Identify which cell holds the provided text, then report its [X, Y] central coordinate. 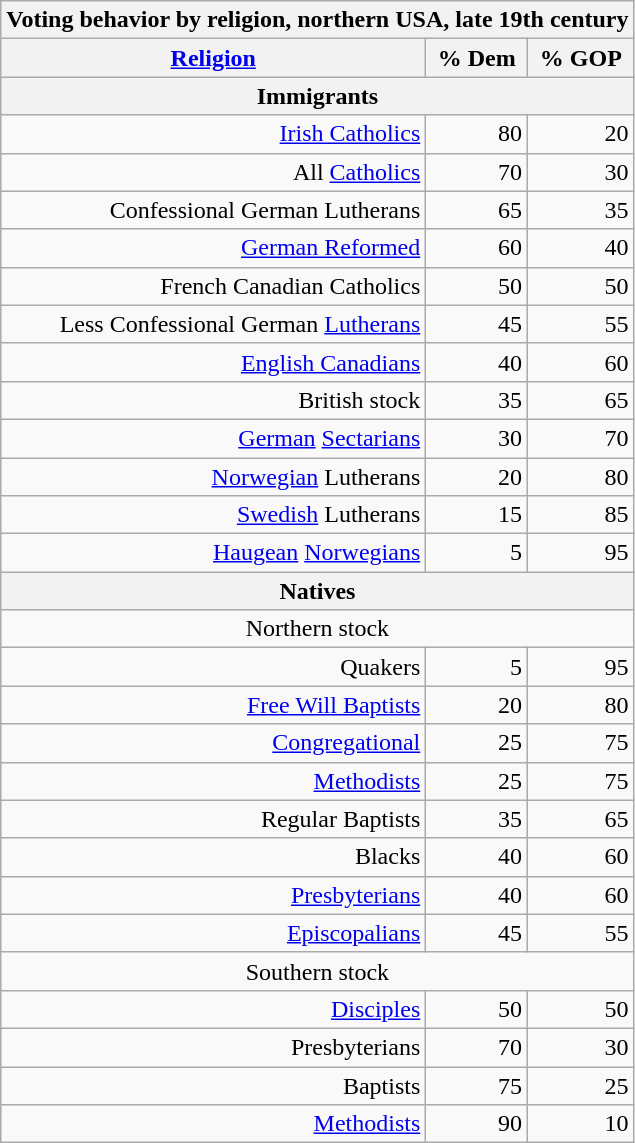
Southern stock [318, 971]
Haugean Norwegians [214, 553]
Congregational [214, 743]
Northern stock [318, 629]
Less Confessional German Lutherans [214, 324]
Blacks [214, 857]
Irish Catholics [214, 134]
Free Will Baptists [214, 705]
Natives [318, 591]
Religion [214, 58]
Swedish Lutherans [214, 515]
Disciples [214, 1009]
Baptists [214, 1085]
Quakers [214, 667]
English Canadians [214, 362]
Voting behavior by religion, northern USA, late 19th century [318, 20]
All Catholics [214, 172]
% GOP [581, 58]
Episcopalians [214, 933]
10 [581, 1124]
German Sectarians [214, 438]
British stock [214, 400]
German Reformed [214, 248]
% Dem [477, 58]
Confessional German Lutherans [214, 210]
Immigrants [318, 96]
Regular Baptists [214, 819]
90 [477, 1124]
French Canadian Catholics [214, 286]
Norwegian Lutherans [214, 477]
85 [581, 515]
15 [477, 515]
